Locate the cell with the specified text and output its [X, Y] center coordinate. 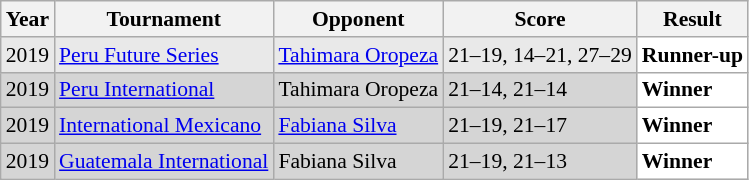
Peru Future Series [164, 55]
21–19, 21–13 [540, 162]
Result [692, 19]
21–19, 21–17 [540, 126]
21–19, 14–21, 27–29 [540, 55]
Opponent [358, 19]
Year [28, 19]
Peru International [164, 90]
Tournament [164, 19]
Guatemala International [164, 162]
21–14, 21–14 [540, 90]
Score [540, 19]
Runner-up [692, 55]
International Mexicano [164, 126]
